Extract the [x, y] coordinate from the center of the cell holding the provided text.  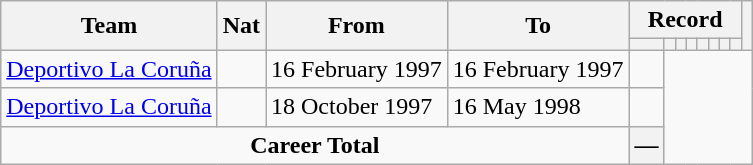
— [646, 145]
Team [109, 26]
Career Total [315, 145]
16 May 1998 [538, 107]
From [357, 26]
To [538, 26]
18 October 1997 [357, 107]
Nat [241, 26]
Record [685, 20]
